Output the [x, y] coordinate of the center of the cell containing the given text.  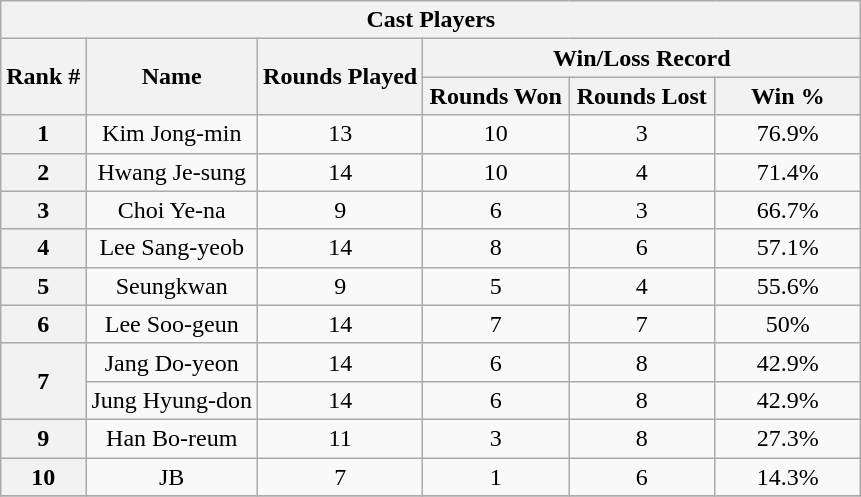
Name [172, 77]
Jung Hyung-don [172, 400]
Han Bo-reum [172, 438]
Win/Loss Record [642, 58]
Rounds Won [496, 96]
66.7% [788, 210]
Cast Players [431, 20]
Rounds Lost [642, 96]
11 [340, 438]
71.4% [788, 172]
50% [788, 324]
2 [44, 172]
57.1% [788, 248]
Jang Do-yeon [172, 362]
Kim Jong-min [172, 134]
Lee Sang-yeob [172, 248]
13 [340, 134]
Seungkwan [172, 286]
55.6% [788, 286]
27.3% [788, 438]
Choi Ye-na [172, 210]
Lee Soo-geun [172, 324]
Win % [788, 96]
14.3% [788, 477]
Hwang Je-sung [172, 172]
76.9% [788, 134]
Rounds Played [340, 77]
JB [172, 477]
Rank # [44, 77]
